Provide the [x, y] coordinate of the cell's center where the given text is located.  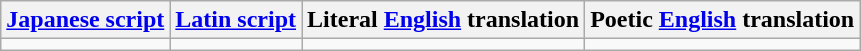
Literal English translation [444, 20]
Latin script [236, 20]
Japanese script [86, 20]
Poetic English translation [722, 20]
